Extract the [X, Y] coordinate from the center of the cell holding the provided text.  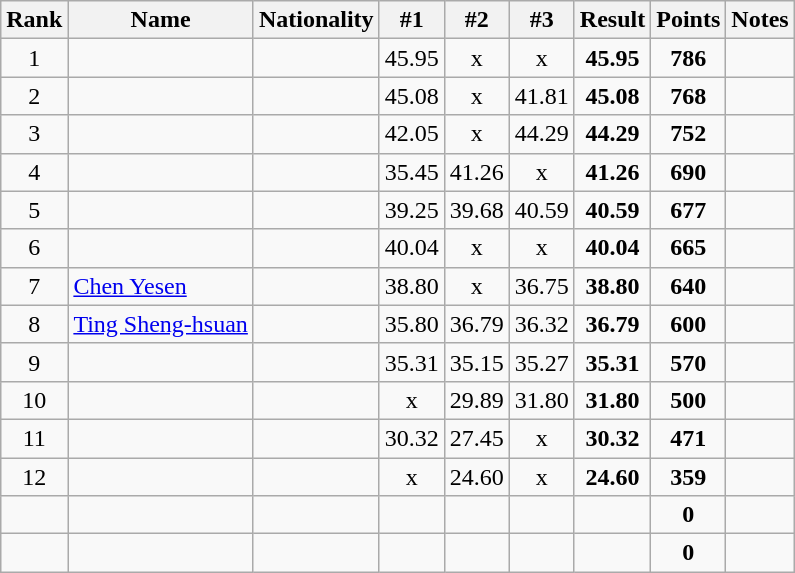
Name [161, 20]
41.81 [542, 96]
35.80 [412, 324]
1 [34, 58]
Chen Yesen [161, 286]
Rank [34, 20]
#2 [476, 20]
690 [688, 172]
#1 [412, 20]
42.05 [412, 134]
Result [612, 20]
6 [34, 248]
35.15 [476, 362]
39.25 [412, 210]
27.45 [476, 438]
7 [34, 286]
3 [34, 134]
36.75 [542, 286]
665 [688, 248]
570 [688, 362]
12 [34, 477]
677 [688, 210]
Ting Sheng-hsuan [161, 324]
36.32 [542, 324]
Notes [760, 20]
11 [34, 438]
9 [34, 362]
4 [34, 172]
#3 [542, 20]
35.27 [542, 362]
600 [688, 324]
35.45 [412, 172]
29.89 [476, 400]
10 [34, 400]
Nationality [316, 20]
640 [688, 286]
5 [34, 210]
752 [688, 134]
2 [34, 96]
786 [688, 58]
768 [688, 96]
8 [34, 324]
Points [688, 20]
359 [688, 477]
39.68 [476, 210]
500 [688, 400]
471 [688, 438]
